Identify which cell holds the provided text, then report its (X, Y) central coordinate. 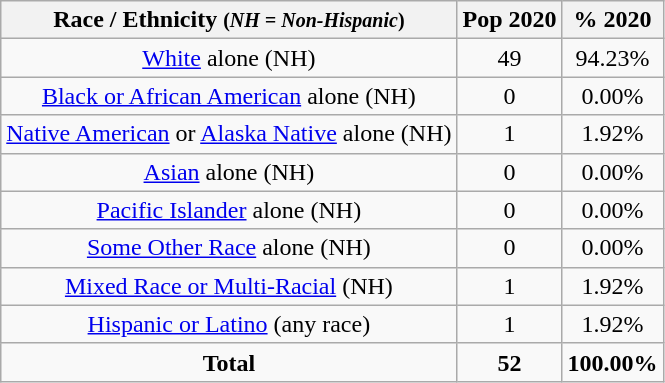
Some Other Race alone (NH) (229, 248)
Hispanic or Latino (any race) (229, 324)
% 2020 (612, 20)
Black or African American alone (NH) (229, 96)
52 (510, 362)
Race / Ethnicity (NH = Non-Hispanic) (229, 20)
100.00% (612, 362)
Total (229, 362)
White alone (NH) (229, 58)
Mixed Race or Multi-Racial (NH) (229, 286)
Pacific Islander alone (NH) (229, 210)
49 (510, 58)
Asian alone (NH) (229, 172)
Native American or Alaska Native alone (NH) (229, 134)
94.23% (612, 58)
Pop 2020 (510, 20)
